Search for the cell housing the specified text and yield its (x, y) center coordinate. 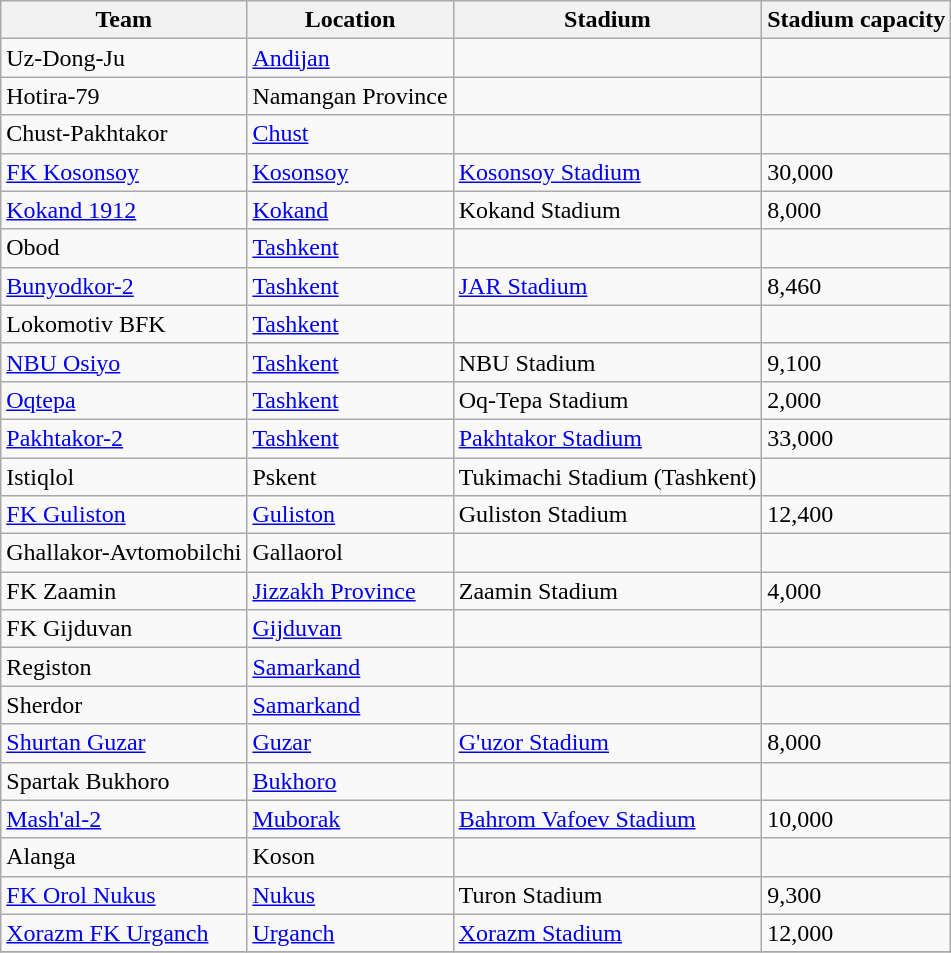
Andijan (350, 58)
12,000 (856, 933)
Bahrom Vafoev Stadium (607, 819)
Stadium (607, 20)
FK Guliston (124, 515)
Kokand Stadium (607, 210)
Team (124, 20)
Guliston Stadium (607, 515)
12,400 (856, 515)
Istiqlol (124, 477)
FK Zaamin (124, 591)
Bunyodkor-2 (124, 286)
8,460 (856, 286)
Koson (350, 857)
Zaamin Stadium (607, 591)
30,000 (856, 172)
Mash'al-2 (124, 819)
Ghallakor-Avtomobilchi (124, 553)
Chust-Pakhtakor (124, 134)
Muborak (350, 819)
Guzar (350, 743)
Gallaorol (350, 553)
FK Gijduvan (124, 629)
9,100 (856, 362)
4,000 (856, 591)
Turon Stadium (607, 895)
Spartak Bukhoro (124, 781)
Bukhoro (350, 781)
Obod (124, 248)
G'uzor Stadium (607, 743)
Xorazm FK Urganch (124, 933)
FK Kosonsoy (124, 172)
9,300 (856, 895)
Jizzakh Province (350, 591)
Guliston (350, 515)
Uz-Dong-Ju (124, 58)
Xorazm Stadium (607, 933)
Tukimachi Stadium (Tashkent) (607, 477)
2,000 (856, 400)
Registon (124, 667)
Kokand 1912 (124, 210)
33,000 (856, 438)
Pakhtakor-2 (124, 438)
NBU Stadium (607, 362)
Kosonsoy (350, 172)
Kokand (350, 210)
Nukus (350, 895)
10,000 (856, 819)
Lokomotiv BFK (124, 324)
Oq-Tepa Stadium (607, 400)
Shurtan Guzar (124, 743)
Gijduvan (350, 629)
Urganch (350, 933)
Chust (350, 134)
Location (350, 20)
Stadium capacity (856, 20)
Oqtepa (124, 400)
NBU Osiyo (124, 362)
JAR Stadium (607, 286)
Pskent (350, 477)
Alanga (124, 857)
Pakhtakor Stadium (607, 438)
Sherdor (124, 705)
Hotira-79 (124, 96)
Kosonsoy Stadium (607, 172)
FK Orol Nukus (124, 895)
Namangan Province (350, 96)
